Identify which cell holds the provided text, then report its [X, Y] central coordinate. 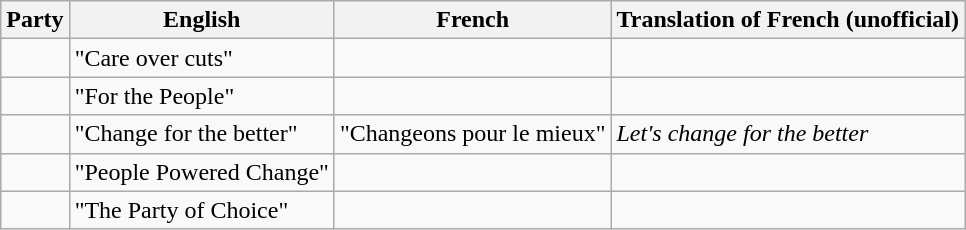
"For the People" [202, 96]
Let's change for the better [788, 134]
"Changeons pour le mieux" [472, 134]
"The Party of Choice" [202, 210]
Translation of French (unofficial) [788, 20]
Party [35, 20]
English [202, 20]
"Change for the better" [202, 134]
French [472, 20]
"Care over cuts" [202, 58]
"People Powered Change" [202, 172]
